Search for the cell housing the specified text and yield its (X, Y) center coordinate. 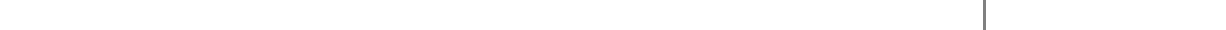
51.9% (342, 15)
29.3% (772, 15)
